Search for the cell housing the specified text and yield its [X, Y] center coordinate. 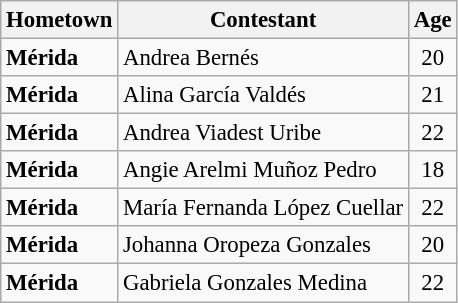
Alina García Valdés [264, 95]
18 [432, 170]
Hometown [60, 20]
Johanna Oropeza Gonzales [264, 245]
Andrea Bernés [264, 58]
Age [432, 20]
María Fernanda López Cuellar [264, 208]
Andrea Viadest Uribe [264, 133]
21 [432, 95]
Contestant [264, 20]
Angie Arelmi Muñoz Pedro [264, 170]
Gabriela Gonzales Medina [264, 283]
